Determine the [x, y] coordinate at the center of the cell enclosing the given text.  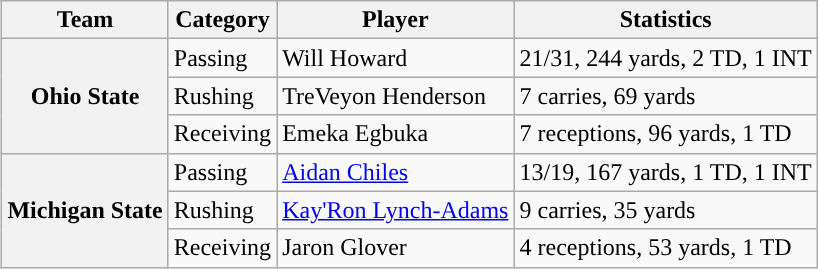
Category [222, 20]
Kay'Ron Lynch-Adams [396, 210]
Ohio State [85, 96]
4 receptions, 53 yards, 1 TD [666, 248]
21/31, 244 yards, 2 TD, 1 INT [666, 58]
13/19, 167 yards, 1 TD, 1 INT [666, 172]
7 receptions, 96 yards, 1 TD [666, 134]
Statistics [666, 20]
Team [85, 20]
TreVeyon Henderson [396, 96]
Emeka Egbuka [396, 134]
9 carries, 35 yards [666, 210]
7 carries, 69 yards [666, 96]
Aidan Chiles [396, 172]
Will Howard [396, 58]
Player [396, 20]
Jaron Glover [396, 248]
Michigan State [85, 210]
